Return the (X, Y) coordinate for the center point of the cell that contains the specified text.  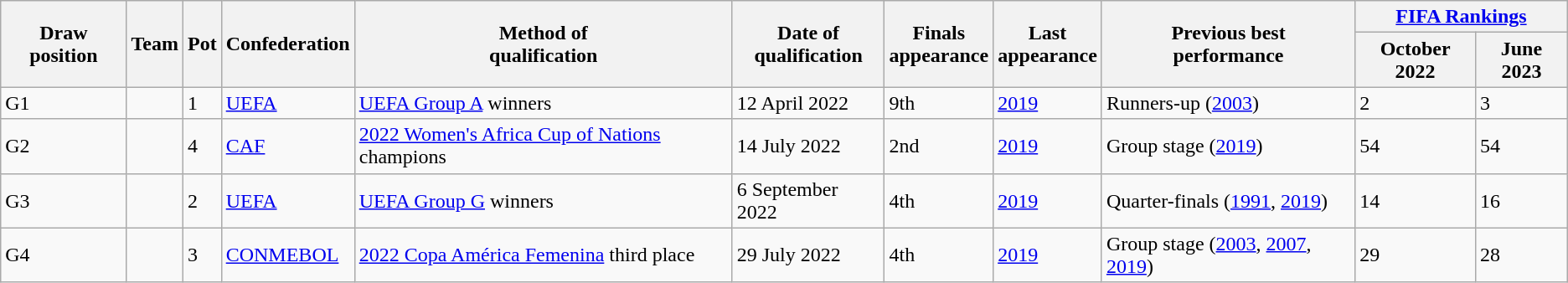
FIFA Rankings (1462, 17)
1 (202, 103)
12 April 2022 (808, 103)
14 (1416, 201)
G4 (64, 255)
Draw position (64, 44)
October 2022 (1416, 60)
2022 Copa América Femenina third place (543, 255)
6 September 2022 (808, 201)
14 July 2022 (808, 146)
28 (1522, 255)
Confederation (288, 44)
Group stage (2003, 2007, 2019) (1228, 255)
Quarter-finals (1991, 2019) (1228, 201)
Group stage (2019) (1228, 146)
4 (202, 146)
G1 (64, 103)
Method ofqualification (543, 44)
Pot (202, 44)
9th (939, 103)
UEFA Group G winners (543, 201)
UEFA Group A winners (543, 103)
Runners-up (2003) (1228, 103)
June 2023 (1522, 60)
2nd (939, 146)
2022 Women's Africa Cup of Nations champions (543, 146)
G2 (64, 146)
16 (1522, 201)
29 July 2022 (808, 255)
Finalsappearance (939, 44)
G3 (64, 201)
29 (1416, 255)
Team (155, 44)
CAF (288, 146)
Lastappearance (1048, 44)
CONMEBOL (288, 255)
Date ofqualification (808, 44)
Previous bestperformance (1228, 44)
